Capture the cell that displays the provided text and extract its [x, y] central coordinate. 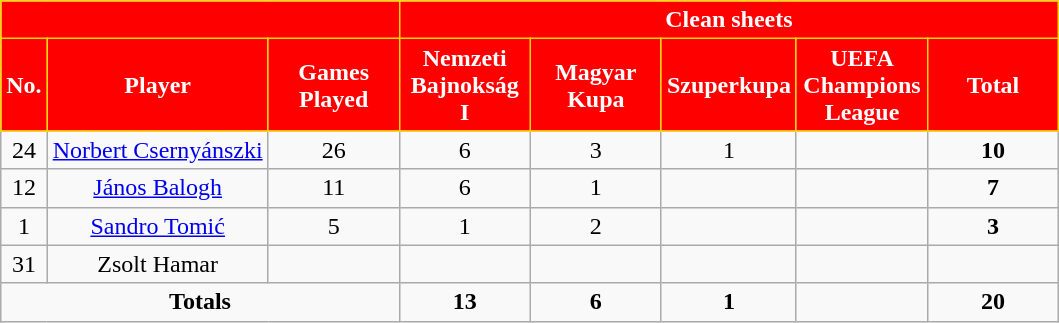
26 [334, 150]
5 [334, 226]
Totals [200, 302]
10 [994, 150]
Szuperkupa [728, 85]
13 [464, 302]
János Balogh [158, 188]
Clean sheets [728, 20]
Norbert Csernyánszki [158, 150]
12 [24, 188]
Magyar Kupa [596, 85]
20 [994, 302]
24 [24, 150]
Sandro Tomić [158, 226]
31 [24, 264]
2 [596, 226]
Nemzeti Bajnokság I [464, 85]
7 [994, 188]
Zsolt Hamar [158, 264]
11 [334, 188]
No. [24, 85]
UEFA Champions League [862, 85]
Total [994, 85]
Player [158, 85]
Games Played [334, 85]
